Scan for the cell matching the given text and deliver its (X, Y) coordinate at center. 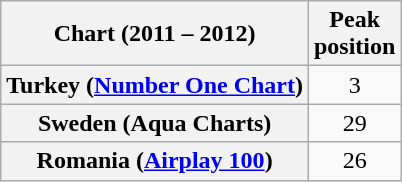
29 (354, 123)
3 (354, 85)
Turkey (Number One Chart) (155, 85)
Sweden (Aqua Charts) (155, 123)
Peakposition (354, 34)
Chart (2011 – 2012) (155, 34)
26 (354, 161)
Romania (Airplay 100) (155, 161)
